Scan for the cell matching the given text and deliver its (X, Y) coordinate at center. 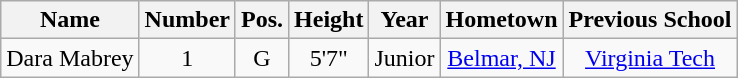
1 (187, 58)
Previous School (650, 20)
Virginia Tech (650, 58)
Belmar, NJ (502, 58)
G (262, 58)
Pos. (262, 20)
Name (70, 20)
Height (329, 20)
Junior (404, 58)
Hometown (502, 20)
5'7" (329, 58)
Year (404, 20)
Number (187, 20)
Dara Mabrey (70, 58)
